Output the [x, y] coordinate of the center of the cell containing the given text.  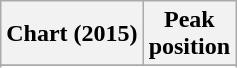
Peak position [189, 34]
Chart (2015) [72, 34]
